Determine the [x, y] coordinate at the center of the cell enclosing the given text.  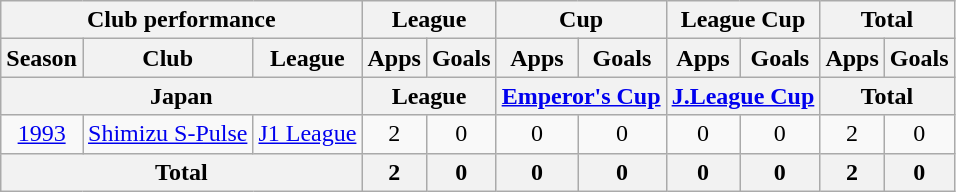
Season [42, 58]
Cup [581, 20]
J1 League [308, 134]
1993 [42, 134]
Shimizu S-Pulse [167, 134]
Club [167, 58]
Emperor's Cup [581, 96]
Club performance [182, 20]
J.League Cup [743, 96]
League Cup [743, 20]
Japan [182, 96]
